Return the [x, y] coordinate for the center point of the cell that contains the specified text.  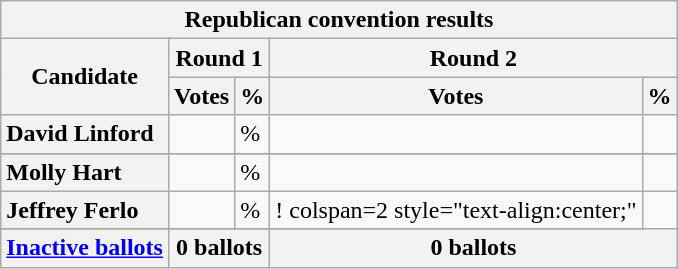
Candidate [85, 77]
Republican convention results [339, 20]
Round 2 [474, 58]
David Linford [85, 134]
Inactive ballots [85, 248]
Round 1 [218, 58]
! colspan=2 style="text-align:center;" [456, 210]
Jeffrey Ferlo [85, 210]
Molly Hart [85, 172]
